Return [X, Y] of the center of cell containing provided text 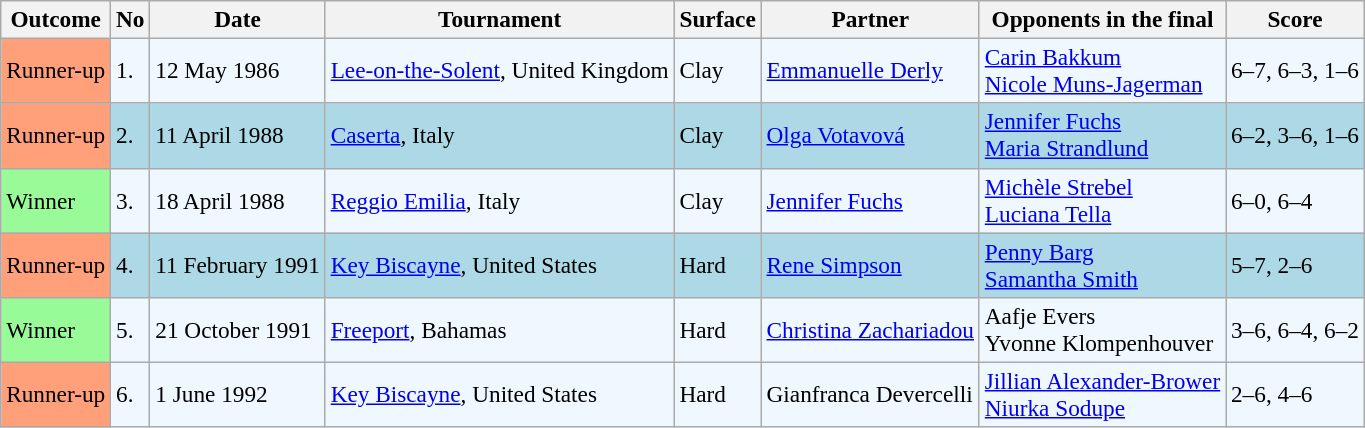
Penny Barg Samantha Smith [1102, 264]
Michèle Strebel Luciana Tella [1102, 200]
2. [130, 136]
6–2, 3–6, 1–6 [1296, 136]
Freeport, Bahamas [500, 330]
11 February 1991 [238, 264]
Emmanuelle Derly [870, 70]
No [130, 19]
Jennifer Fuchs [870, 200]
Opponents in the final [1102, 19]
Jennifer Fuchs Maria Strandlund [1102, 136]
Aafje Evers Yvonne Klompenhouver [1102, 330]
Caserta, Italy [500, 136]
6–0, 6–4 [1296, 200]
18 April 1988 [238, 200]
3–6, 6–4, 6–2 [1296, 330]
Lee-on-the-Solent, United Kingdom [500, 70]
Tournament [500, 19]
Outcome [56, 19]
Reggio Emilia, Italy [500, 200]
3. [130, 200]
Date [238, 19]
1 June 1992 [238, 394]
Rene Simpson [870, 264]
Gianfranca Devercelli [870, 394]
2–6, 4–6 [1296, 394]
21 October 1991 [238, 330]
Jillian Alexander-Brower Niurka Sodupe [1102, 394]
11 April 1988 [238, 136]
Olga Votavová [870, 136]
12 May 1986 [238, 70]
5–7, 2–6 [1296, 264]
Score [1296, 19]
Surface [718, 19]
6–7, 6–3, 1–6 [1296, 70]
Partner [870, 19]
5. [130, 330]
4. [130, 264]
6. [130, 394]
1. [130, 70]
Christina Zachariadou [870, 330]
Carin Bakkum Nicole Muns-Jagerman [1102, 70]
